Extract the [X, Y] coordinate from the center of the cell holding the provided text.  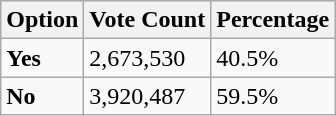
Vote Count [148, 20]
Percentage [273, 20]
59.5% [273, 96]
3,920,487 [148, 96]
Yes [42, 58]
40.5% [273, 58]
2,673,530 [148, 58]
No [42, 96]
Option [42, 20]
